From the cell containing the given text, extract its center point as (X, Y) coordinate. 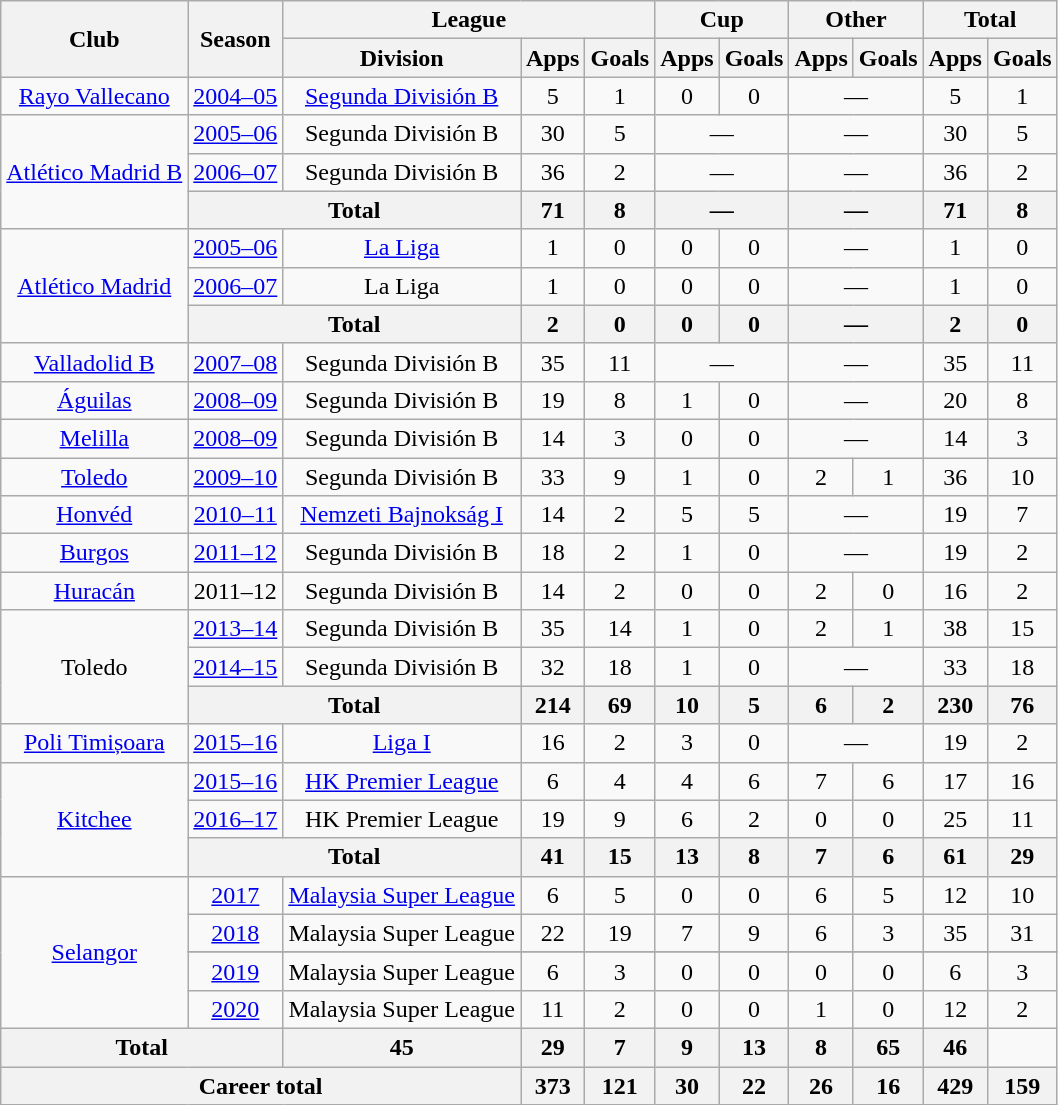
Burgos (94, 553)
69 (620, 705)
2019 (236, 971)
2016–17 (236, 819)
Division (402, 58)
Season (236, 39)
65 (888, 1047)
17 (955, 781)
2017 (236, 895)
61 (955, 857)
32 (552, 667)
373 (552, 1085)
Honvéd (94, 515)
Huracán (94, 591)
159 (1022, 1085)
2014–15 (236, 667)
31 (1022, 933)
45 (402, 1047)
Atlético Madrid B (94, 172)
2004–05 (236, 96)
Poli Timișoara (94, 743)
20 (955, 400)
Club (94, 39)
2018 (236, 933)
Atlético Madrid (94, 286)
121 (620, 1085)
Career total (261, 1085)
38 (955, 629)
41 (552, 857)
Rayo Vallecano (94, 96)
46 (955, 1047)
25 (955, 819)
2007–08 (236, 362)
League (469, 20)
76 (1022, 705)
2009–10 (236, 477)
Selangor (94, 952)
Cup (722, 20)
Águilas (94, 400)
214 (552, 705)
230 (955, 705)
429 (955, 1085)
Liga I (402, 743)
2013–14 (236, 629)
2020 (236, 1009)
2010–11 (236, 515)
Kitchee (94, 819)
26 (821, 1085)
Nemzeti Bajnokság I (402, 515)
Valladolid B (94, 362)
Melilla (94, 438)
Other (856, 20)
